Determine the [x, y] coordinate at the center of the cell enclosing the given text.  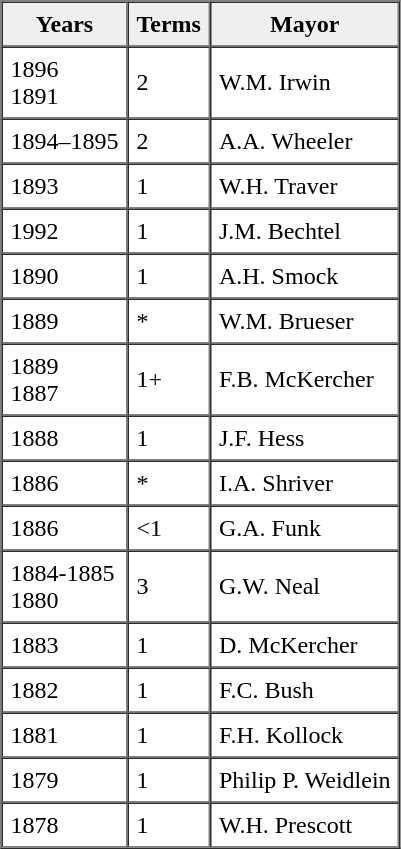
A.H. Smock [305, 276]
1881 [65, 734]
18961891 [65, 82]
1878 [65, 824]
1894–1895 [65, 140]
A.A. Wheeler [305, 140]
F.B. McKercher [305, 380]
1884-18851880 [65, 586]
<1 [169, 528]
W.M. Irwin [305, 82]
1883 [65, 644]
1888 [65, 438]
3 [169, 586]
W.M. Brueser [305, 320]
1882 [65, 690]
G.W. Neal [305, 586]
1+ [169, 380]
G.A. Funk [305, 528]
W.H. Traver [305, 186]
18891887 [65, 380]
W.H. Prescott [305, 824]
J.F. Hess [305, 438]
1992 [65, 230]
D. McKercher [305, 644]
Mayor [305, 24]
F.H. Kollock [305, 734]
F.C. Bush [305, 690]
1890 [65, 276]
1889 [65, 320]
Philip P. Weidlein [305, 780]
J.M. Bechtel [305, 230]
1879 [65, 780]
Years [65, 24]
Terms [169, 24]
1893 [65, 186]
I.A. Shriver [305, 482]
